Find where the given text appears and provide that cell's center as (x, y) coordinate. 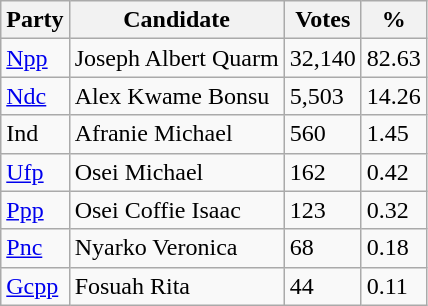
Npp (35, 58)
Alex Kwame Bonsu (176, 96)
560 (322, 134)
44 (322, 286)
Joseph Albert Quarm (176, 58)
Pnc (35, 248)
68 (322, 248)
Ufp (35, 172)
Votes (322, 20)
Ndc (35, 96)
5,503 (322, 96)
1.45 (394, 134)
Afranie Michael (176, 134)
162 (322, 172)
0.18 (394, 248)
82.63 (394, 58)
Ind (35, 134)
Fosuah Rita (176, 286)
14.26 (394, 96)
32,140 (322, 58)
Nyarko Veronica (176, 248)
% (394, 20)
Candidate (176, 20)
Osei Coffie Isaac (176, 210)
Ppp (35, 210)
123 (322, 210)
0.42 (394, 172)
0.11 (394, 286)
Gcpp (35, 286)
Party (35, 20)
0.32 (394, 210)
Osei Michael (176, 172)
